For the text-containing cell, return its midpoint in (x, y) coordinate format. 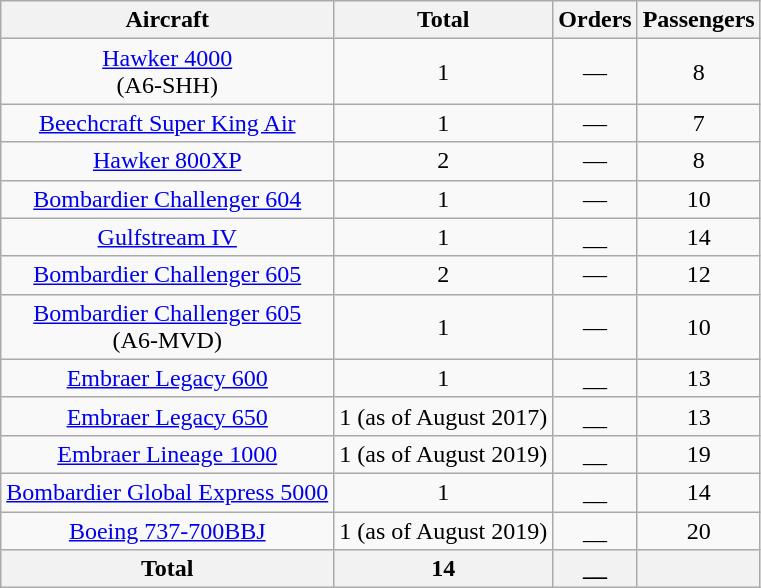
Beechcraft Super King Air (168, 123)
7 (698, 123)
20 (698, 531)
Bombardier Challenger 605 (168, 275)
Bombardier Global Express 5000 (168, 492)
Hawker 800XP (168, 161)
Embraer Legacy 600 (168, 378)
Orders (595, 20)
Bombardier Challenger 604 (168, 199)
Bombardier Challenger 605(A6-MVD) (168, 326)
Gulfstream IV (168, 237)
Embraer Lineage 1000 (168, 454)
1 (as of August 2017) (444, 416)
Hawker 4000(A6-SHH) (168, 72)
Aircraft (168, 20)
Passengers (698, 20)
19 (698, 454)
Embraer Legacy 650 (168, 416)
Boeing 737-700BBJ (168, 531)
12 (698, 275)
